Pinpoint the cell where the given text exists, returning its (X, Y) midpoint coordinate. 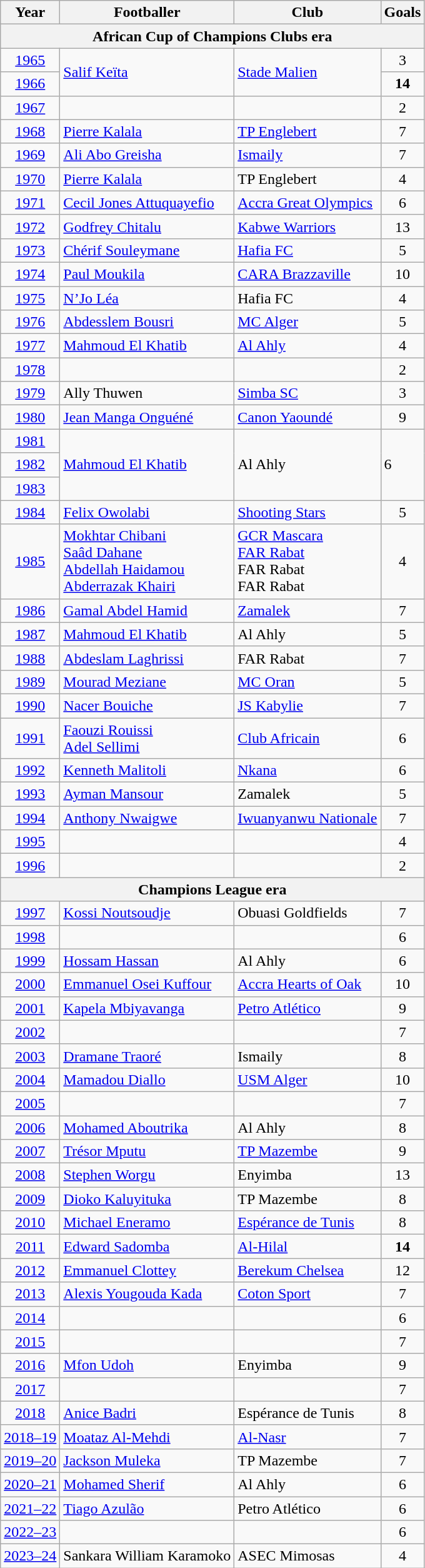
Accra Hearts of Oak (307, 984)
1965 (30, 60)
2010 (30, 1223)
Dramane Traoré (147, 1056)
Al-Nasr (307, 1437)
2013 (30, 1294)
2011 (30, 1247)
1974 (30, 274)
1988 (30, 658)
1977 (30, 346)
1976 (30, 322)
Emmanuel Clottey (147, 1270)
Kossi Noutsoudje (147, 913)
Mourad Meziane (147, 682)
Faouzi Rouissi Adel Sellimi (147, 738)
1968 (30, 131)
Cecil Jones Attuquayefio (147, 203)
2006 (30, 1128)
2004 (30, 1080)
Anice Badri (147, 1413)
1979 (30, 393)
Coton Sport (307, 1294)
Mfon Udoh (147, 1365)
CARA Brazzaville (307, 274)
1996 (30, 866)
1997 (30, 913)
1991 (30, 738)
ASEC Mimosas (307, 1556)
1995 (30, 842)
1970 (30, 179)
2016 (30, 1365)
Club (307, 13)
Felix Owolabi (147, 512)
2002 (30, 1032)
2022–23 (30, 1532)
1994 (30, 818)
1983 (30, 488)
Edward Sadomba (147, 1247)
2019–20 (30, 1460)
2015 (30, 1342)
Abdesslem Bousri (147, 322)
Kenneth Malitoli (147, 771)
2003 (30, 1056)
Godfrey Chitalu (147, 226)
Ayman Mansour (147, 794)
Year (30, 13)
Iwuanyanwu Nationale (307, 818)
Accra Great Olympics (307, 203)
1967 (30, 108)
2001 (30, 1008)
Club Africain (307, 738)
Chérif Souleymane (147, 250)
2020–21 (30, 1484)
1985 (30, 562)
2008 (30, 1175)
Sankara William Karamoko (147, 1556)
Kabwe Warriors (307, 226)
2012 (30, 1270)
1992 (30, 771)
1986 (30, 610)
Tiago Azulão (147, 1508)
2018 (30, 1413)
Michael Eneramo (147, 1223)
GCR Mascara FAR Rabat FAR Rabat FAR Rabat (307, 562)
Kapela Mbiyavanga (147, 1008)
MC Oran (307, 682)
2018–19 (30, 1437)
Mokhtar Chibani Saâd Dahane Abdellah Haidamou Abderrazak Khairi (147, 562)
Paul Moukila (147, 274)
Anthony Nwaigwe (147, 818)
Champions League era (212, 889)
Moataz Al-Mehdi (147, 1437)
Nacer Bouiche (147, 706)
Mohamed Sherif (147, 1484)
1969 (30, 155)
1984 (30, 512)
Emmanuel Osei Kuffour (147, 984)
12 (402, 1270)
1987 (30, 634)
1993 (30, 794)
Salif Keïta (147, 72)
1990 (30, 706)
1981 (30, 441)
Stade Malien (307, 72)
Footballer (147, 13)
Jean Manga Onguéné (147, 417)
Shooting Stars (307, 512)
1999 (30, 961)
JS Kabylie (307, 706)
Stephen Worgu (147, 1175)
2000 (30, 984)
Jackson Muleka (147, 1460)
2009 (30, 1199)
2023–24 (30, 1556)
1975 (30, 298)
Dioko Kaluyituka (147, 1199)
Goals (402, 13)
1972 (30, 226)
Al-Hilal (307, 1247)
2007 (30, 1151)
2005 (30, 1103)
Canon Yaoundé (307, 417)
1966 (30, 84)
2014 (30, 1318)
Ally Thuwen (147, 393)
1980 (30, 417)
2017 (30, 1389)
FAR Rabat (307, 658)
MC Alger (307, 322)
Ali Abo Greisha (147, 155)
Trésor Mputu (147, 1151)
USM Alger (307, 1080)
Berekum Chelsea (307, 1270)
1982 (30, 465)
Gamal Abdel Hamid (147, 610)
Mamadou Diallo (147, 1080)
Obuasi Goldfields (307, 913)
Abdeslam Laghrissi (147, 658)
Hossam Hassan (147, 961)
1978 (30, 370)
Alexis Yougouda Kada (147, 1294)
2021–22 (30, 1508)
African Cup of Champions Clubs era (212, 36)
Mohamed Aboutrika (147, 1128)
Nkana (307, 771)
1971 (30, 203)
1998 (30, 937)
1973 (30, 250)
1989 (30, 682)
N’Jo Léa (147, 298)
Simba SC (307, 393)
